Identify which cell holds the provided text, then report its [x, y] central coordinate. 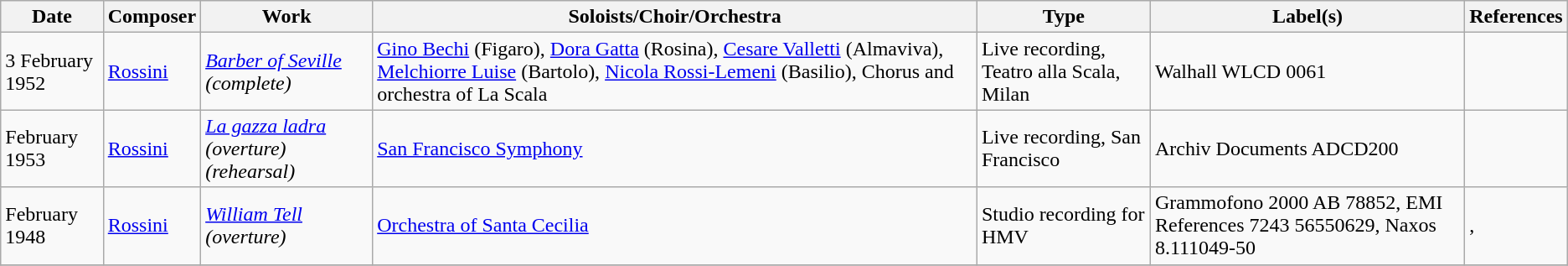
William Tell (overture) [286, 226]
References [1516, 17]
Orchestra of Santa Cecilia [675, 226]
February 1948 [52, 226]
Archiv Documents ADCD200 [1307, 149]
Live recording, San Francisco [1064, 149]
Composer [152, 17]
3 February 1952 [52, 71]
Live recording, Teatro alla Scala, Milan [1064, 71]
Work [286, 17]
Grammofono 2000 AB 78852, EMI References 7243 56550629, Naxos 8.111049-50 [1307, 226]
Soloists/Choir/Orchestra [675, 17]
Date [52, 17]
Label(s) [1307, 17]
La gazza ladra (overture) (rehearsal) [286, 149]
San Francisco Symphony [675, 149]
Barber of Seville (complete) [286, 71]
, [1516, 226]
February 1953 [52, 149]
Studio recording for HMV [1064, 226]
Type [1064, 17]
Walhall WLCD 0061 [1307, 71]
